Scan for the cell matching the given text and deliver its (x, y) coordinate at center. 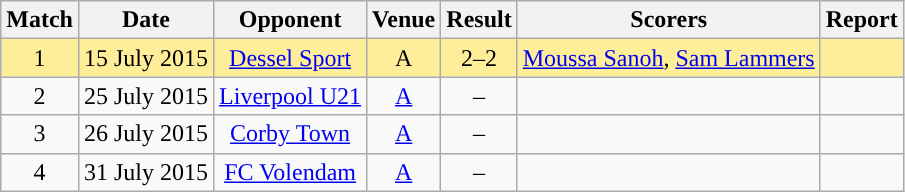
Venue (404, 20)
Corby Town (290, 134)
Result (479, 20)
1 (40, 58)
Date (146, 20)
31 July 2015 (146, 172)
Opponent (290, 20)
FC Volendam (290, 172)
Scorers (668, 20)
Dessel Sport (290, 58)
2–2 (479, 58)
15 July 2015 (146, 58)
26 July 2015 (146, 134)
2 (40, 96)
Moussa Sanoh, Sam Lammers (668, 58)
4 (40, 172)
Report (862, 20)
25 July 2015 (146, 96)
Liverpool U21 (290, 96)
3 (40, 134)
Match (40, 20)
